Detect which cell encompasses the target text, then output its [x, y] center coordinate. 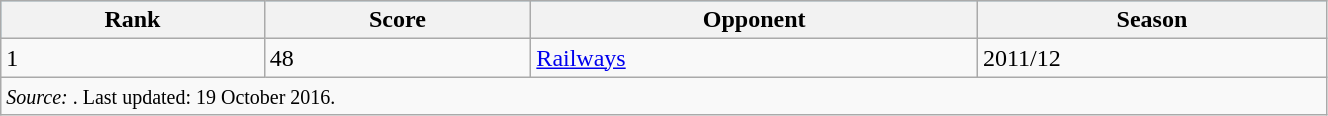
Rank [132, 20]
1 [132, 58]
Score [398, 20]
Opponent [754, 20]
2011/12 [1152, 58]
Railways [754, 58]
48 [398, 58]
Source: . Last updated: 19 October 2016. [664, 96]
Season [1152, 20]
